Provide the [x, y] coordinate of the cell's center where the given text is located.  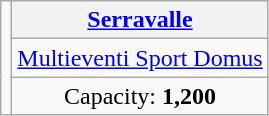
Capacity: 1,200 [140, 96]
Multieventi Sport Domus [140, 58]
Serravalle [140, 20]
